For the text-containing cell, return its midpoint in [X, Y] coordinate format. 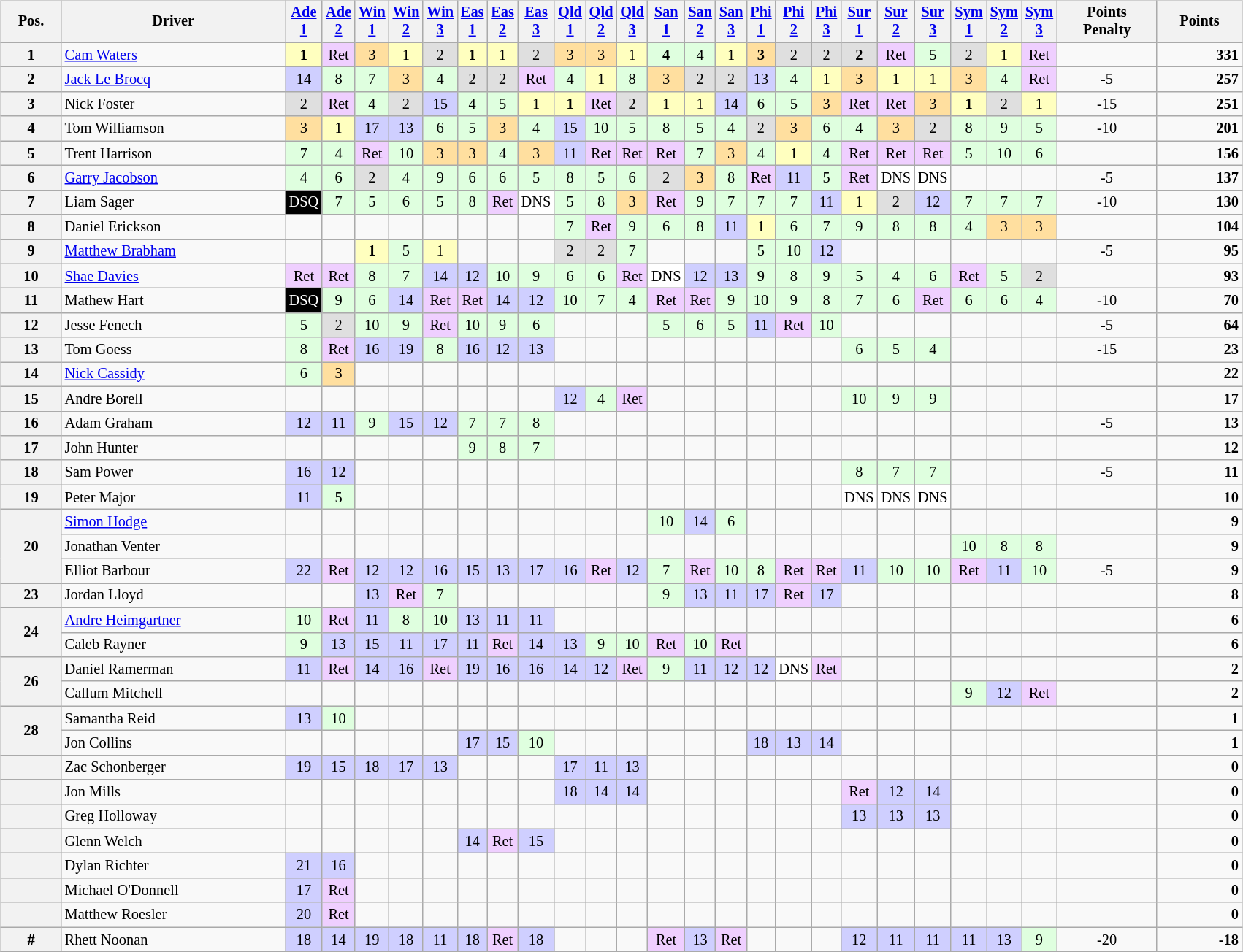
Sym 2 [1004, 22]
130 [1199, 202]
San 2 [700, 22]
Pos. [31, 22]
Eas 1 [472, 22]
Sur 1 [859, 22]
Shae Davies [174, 276]
104 [1199, 227]
Caleb Rayner [174, 645]
70 [1199, 301]
Phi 2 [794, 22]
Qld 3 [632, 22]
Michael O'Donnell [174, 891]
Daniel Ramerman [174, 669]
Peter Major [174, 497]
Zac Schonberger [174, 767]
Phi 3 [827, 22]
28 [31, 730]
-20 [1107, 940]
Greg Holloway [174, 817]
Matthew Brabham [174, 252]
Win 3 [440, 22]
137 [1199, 178]
Sam Power [174, 472]
95 [1199, 252]
San 1 [666, 22]
Jon Mills [174, 792]
Andre Borell [174, 399]
Jordan Lloyd [174, 596]
257 [1199, 80]
Glenn Welch [174, 841]
21 [304, 866]
Eas 2 [502, 22]
Driver [174, 22]
Callum Mitchell [174, 694]
John Hunter [174, 448]
Qld 1 [570, 22]
Jon Collins [174, 743]
64 [1199, 326]
Phi 1 [761, 22]
Adam Graham [174, 423]
251 [1199, 104]
Tom Goess [174, 350]
156 [1199, 153]
Rhett Noonan [174, 940]
San 3 [732, 22]
Andre Heimgartner [174, 620]
PointsPenalty [1107, 22]
Trent Harrison [174, 153]
201 [1199, 128]
26 [31, 682]
Jack Le Brocq [174, 80]
Dylan Richter [174, 866]
Qld 2 [602, 22]
Elliot Barbour [174, 571]
Tom Williamson [174, 128]
93 [1199, 276]
24 [31, 632]
Daniel Erickson [174, 227]
Nick Foster [174, 104]
Samantha Reid [174, 718]
Mathew Hart [174, 301]
Simon Hodge [174, 522]
Garry Jacobson [174, 178]
Sym 3 [1039, 22]
Points [1199, 22]
Jesse Fenech [174, 326]
Nick Cassidy [174, 375]
Liam Sager [174, 202]
Jonathan Venter [174, 546]
Win 1 [372, 22]
Win 2 [406, 22]
Sur 3 [933, 22]
Sur 2 [896, 22]
Ade 2 [339, 22]
Sym 1 [968, 22]
# [31, 940]
331 [1199, 55]
-18 [1199, 940]
Matthew Roesler [174, 915]
Ade 1 [304, 22]
Eas 3 [536, 22]
Cam Waters [174, 55]
